Provide the (X, Y) coordinate of the cell's center where the given text is located.  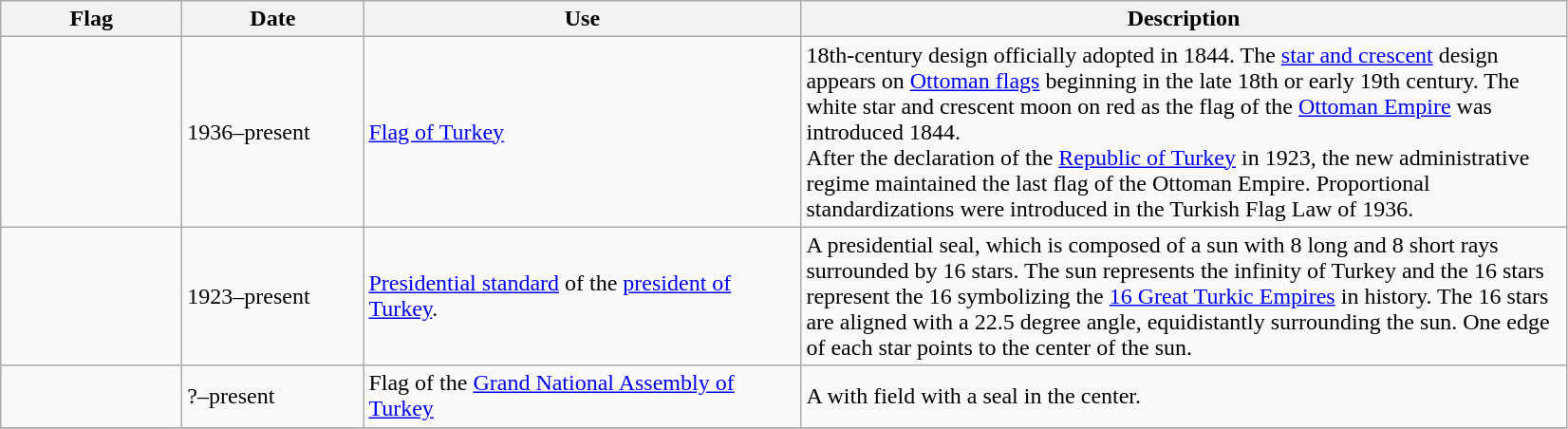
Date (273, 19)
?–present (273, 397)
A with field with a seal in the center. (1184, 397)
Flag of the Grand National Assembly of Turkey (583, 397)
Use (583, 19)
Presidential standard of the president of Turkey. (583, 296)
1923–present (273, 296)
Flag (91, 19)
Flag of Turkey (583, 132)
Description (1184, 19)
1936–present (273, 132)
